Extract the [x, y] coordinate from the center of the cell holding the provided text.  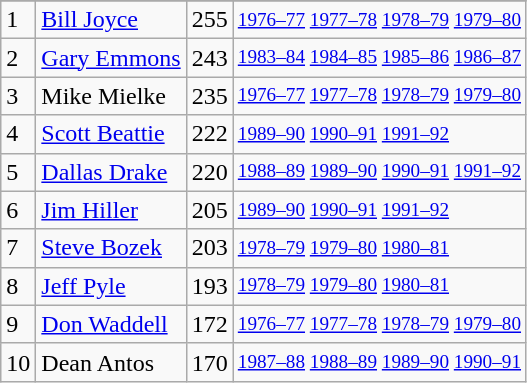
5 [18, 172]
172 [210, 324]
220 [210, 172]
Bill Joyce [111, 20]
3 [18, 96]
235 [210, 96]
Dallas Drake [111, 172]
7 [18, 248]
10 [18, 362]
Gary Emmons [111, 58]
Dean Antos [111, 362]
1 [18, 20]
4 [18, 134]
Jim Hiller [111, 210]
1983–84 1984–85 1985–86 1986–87 [379, 58]
1988–89 1989–90 1990–91 1991–92 [379, 172]
Steve Bozek [111, 248]
255 [210, 20]
2 [18, 58]
Jeff Pyle [111, 286]
222 [210, 134]
203 [210, 248]
1987–88 1988–89 1989–90 1990–91 [379, 362]
9 [18, 324]
Scott Beattie [111, 134]
243 [210, 58]
6 [18, 210]
8 [18, 286]
170 [210, 362]
193 [210, 286]
Don Waddell [111, 324]
Mike Mielke [111, 96]
205 [210, 210]
